Detect which cell encompasses the target text, then output its [X, Y] center coordinate. 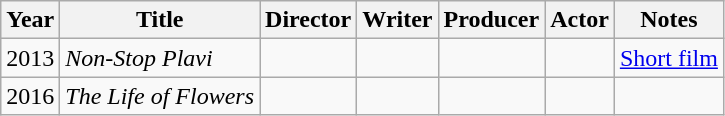
2016 [30, 96]
Short film [668, 58]
2013 [30, 58]
Year [30, 20]
The Life of Flowers [160, 96]
Writer [398, 20]
Non-Stop Plavi [160, 58]
Producer [492, 20]
Actor [580, 20]
Director [308, 20]
Title [160, 20]
Notes [668, 20]
